Identify which cell holds the provided text, then report its [x, y] central coordinate. 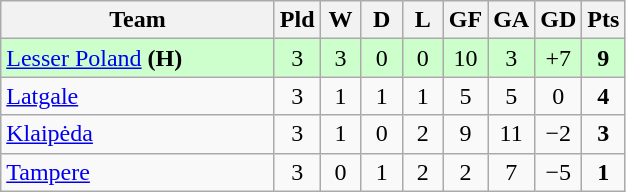
−5 [558, 172]
7 [512, 172]
10 [465, 58]
Pld [297, 20]
−2 [558, 134]
W [340, 20]
GF [465, 20]
Latgale [138, 96]
Klaipėda [138, 134]
Pts [604, 20]
GD [558, 20]
D [382, 20]
Tampere [138, 172]
+7 [558, 58]
4 [604, 96]
11 [512, 134]
Lesser Poland (H) [138, 58]
Team [138, 20]
GA [512, 20]
L [422, 20]
